Pinpoint the cell where the given text exists, returning its (x, y) midpoint coordinate. 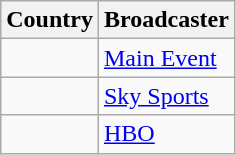
Main Event (166, 58)
Sky Sports (166, 96)
Broadcaster (166, 20)
Country (50, 20)
HBO (166, 134)
